For the text-containing cell, return its midpoint in [x, y] coordinate format. 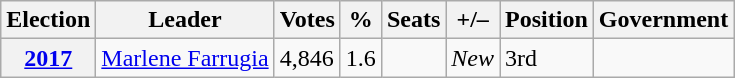
3rd [547, 58]
Government [663, 20]
Seats [413, 20]
% [360, 20]
1.6 [360, 58]
Election [48, 20]
New [473, 58]
4,846 [307, 58]
+/– [473, 20]
Marlene Farrugia [185, 58]
Votes [307, 20]
Leader [185, 20]
2017 [48, 58]
Position [547, 20]
